Determine the [X, Y] coordinate at the center of the cell enclosing the given text.  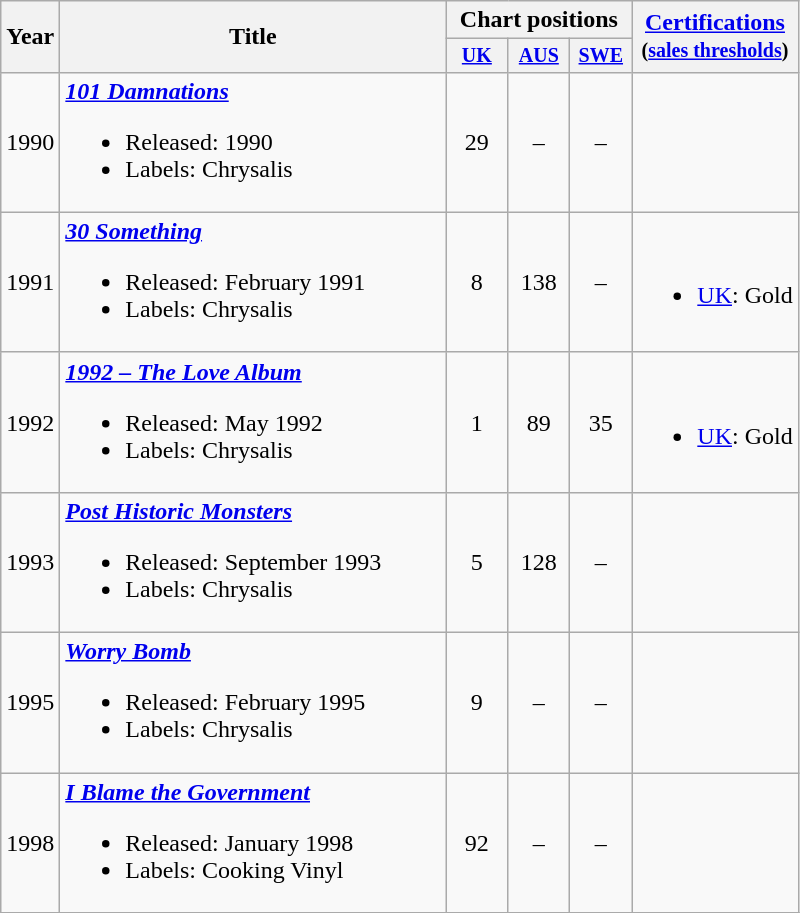
1998 [30, 843]
1992 – The Love AlbumReleased: May 1992Labels: Chrysalis [253, 422]
Certifications(sales thresholds) [715, 37]
8 [477, 282]
1993 [30, 562]
29 [477, 142]
138 [539, 282]
5 [477, 562]
UK [477, 56]
128 [539, 562]
AUS [539, 56]
1991 [30, 282]
Year [30, 37]
Worry BombReleased: February 1995Labels: Chrysalis [253, 703]
35 [601, 422]
30 SomethingReleased: February 1991Labels: Chrysalis [253, 282]
1995 [30, 703]
9 [477, 703]
Post Historic MonstersReleased: September 1993Labels: Chrysalis [253, 562]
Title [253, 37]
1992 [30, 422]
1 [477, 422]
89 [539, 422]
101 DamnationsReleased: 1990Labels: Chrysalis [253, 142]
I Blame the GovernmentReleased: January 1998Labels: Cooking Vinyl [253, 843]
92 [477, 843]
1990 [30, 142]
Chart positions [539, 20]
SWE [601, 56]
